Determine the (x, y) coordinate at the center of the cell enclosing the given text.  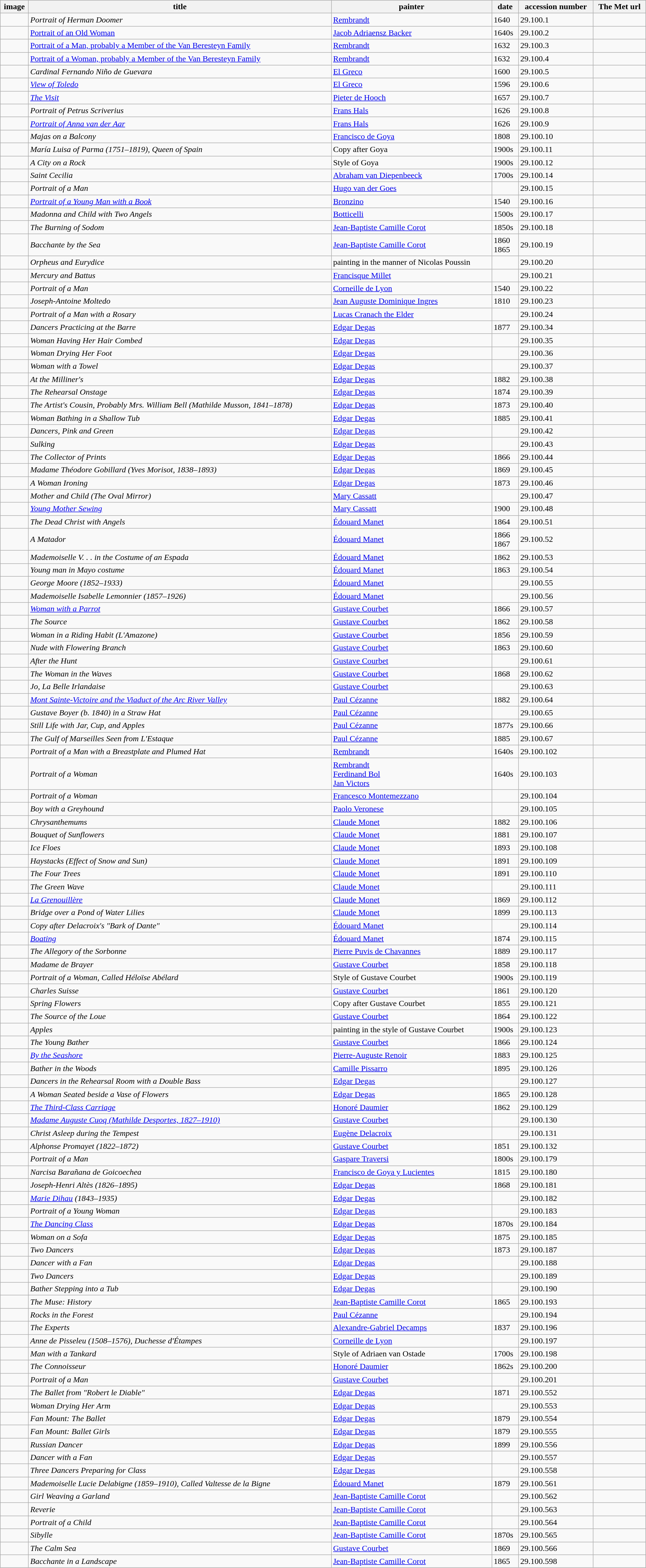
29.100.184 (556, 1224)
29.100.198 (556, 1354)
Portrait of a Young Woman (180, 1211)
29.100.3 (556, 46)
29.100.7 (556, 97)
29.100.557 (556, 1458)
29.100.563 (556, 1509)
29.100.38 (556, 379)
Bronzino (412, 201)
Portrait of Anna van der Aar (180, 123)
Jean Auguste Dominique Ingres (412, 301)
A Woman Seated beside a Vase of Flowers (180, 1094)
29.100.114 (556, 926)
29.100.181 (556, 1185)
Eugène Delacroix (412, 1133)
29.100.37 (556, 366)
Francesco Montemezzano (412, 796)
Portrait of a Child (180, 1522)
29.100.201 (556, 1380)
Portrait of a Woman, probably a Member of the Van Beresteyn Family (180, 59)
29.100.555 (556, 1431)
painter (412, 7)
Apples (180, 1030)
29.100.565 (556, 1535)
The Woman in the Waves (180, 674)
29.100.564 (556, 1522)
18601865 (505, 245)
The Young Bather (180, 1042)
Woman on a Sofa (180, 1237)
Christ Asleep during the Tempest (180, 1133)
1815 (505, 1172)
Jo, La Belle Irlandaise (180, 687)
The Artist's Cousin, Probably Mrs. William Bell (Mathilde Musson, 1841–1878) (180, 405)
Mother and Child (The Oval Mirror) (180, 496)
29.100.4 (556, 59)
Madame Auguste Cuoq (Mathilde Desportes, 1827–1910) (180, 1120)
Dancers in the Rehearsal Room with a Double Bass (180, 1081)
The Collector of Prints (180, 457)
29.100.34 (556, 327)
29.100.10 (556, 136)
Portrait of Petrus Scriverius (180, 110)
1900 (505, 509)
1855 (505, 1003)
29.100.58 (556, 622)
1895 (505, 1068)
María Luisa of Parma (1751–1819), Queen of Spain (180, 149)
title (180, 7)
1877 (505, 327)
29.100.41 (556, 418)
Mont Sainte-Victoire and the Viaduct of the Arc River Valley (180, 700)
1640 (505, 20)
29.100.45 (556, 470)
29.100.67 (556, 739)
The Visit (180, 97)
29.100.48 (556, 509)
Copy after Delacroix's "Bark of Dante" (180, 926)
29.100.44 (556, 457)
Bather Stepping into a Tub (180, 1289)
29.100.21 (556, 275)
29.100.554 (556, 1418)
29.100.132 (556, 1146)
Francisque Millet (412, 275)
29.100.125 (556, 1055)
Pierre Puvis de Chavannes (412, 952)
painting in the style of Gustave Courbet (412, 1030)
Bouquet of Sunflowers (180, 835)
29.100.552 (556, 1392)
La Grenouillère (180, 900)
29.100.121 (556, 1003)
Woman Having Her Hair Combed (180, 340)
1877s (505, 726)
The Rehearsal Onstage (180, 392)
Lucas Cranach the Elder (412, 314)
29.100.108 (556, 848)
By the Seashore (180, 1055)
29.100.120 (556, 990)
Boating (180, 939)
Madonna and Child with Two Angels (180, 214)
A City on a Rock (180, 163)
Orpheus and Eurydice (180, 262)
29.100.6 (556, 85)
29.100.61 (556, 661)
Jacob Adriaensz Backer (412, 33)
29.100.18 (556, 227)
29.100.43 (556, 444)
View of Toledo (180, 85)
29.100.63 (556, 687)
A Woman Ironing (180, 483)
1871 (505, 1392)
RembrandtFerdinand BolJan Victors (412, 774)
29.100.66 (556, 726)
29.100.117 (556, 952)
29.100.46 (556, 483)
The Third-Class Carriage (180, 1107)
29.100.106 (556, 822)
Copy after Goya (412, 149)
Mademoiselle V. . . in the Costume of an Espada (180, 557)
1889 (505, 952)
29.100.185 (556, 1237)
1596 (505, 85)
Portrait of a Man with a Breastplate and Plumed Hat (180, 751)
29.100.24 (556, 314)
29.100.17 (556, 214)
29.100.104 (556, 796)
Portrait of Herman Doomer (180, 20)
Bather in the Woods (180, 1068)
Botticelli (412, 214)
The Dancing Class (180, 1224)
29.100.59 (556, 635)
George Moore (1852–1933) (180, 583)
Abraham van Diepenbeeck (412, 176)
1808 (505, 136)
29.100.112 (556, 900)
painting in the manner of Nicolas Poussin (412, 262)
29.100.22 (556, 288)
29.100.126 (556, 1068)
image (14, 7)
29.100.113 (556, 913)
Portrait of a Young Man with a Book (180, 201)
The Burning of Sodom (180, 227)
29.100.558 (556, 1471)
Francisco de Goya y Lucientes (412, 1172)
At the Milliner's (180, 379)
Woman Bathing in a Shallow Tub (180, 418)
29.100.180 (556, 1172)
Alphonse Promayet (1822–1872) (180, 1146)
Style of Goya (412, 163)
29.100.124 (556, 1042)
29.100.566 (556, 1548)
29.100.109 (556, 861)
29.100.5 (556, 72)
Young Mother Sewing (180, 509)
29.100.196 (556, 1328)
29.100.16 (556, 201)
Gustave Boyer (b. 1840) in a Straw Hat (180, 713)
29.100.15 (556, 188)
18661867 (505, 539)
Portrait of a Man with a Rosary (180, 314)
After the Hunt (180, 661)
29.100.111 (556, 887)
The Allegory of the Sorbonne (180, 952)
29.100.35 (556, 340)
29.100.20 (556, 262)
29.100.189 (556, 1276)
29.100.14 (556, 176)
29.100.183 (556, 1211)
Paolo Veronese (412, 809)
29.100.1 (556, 20)
29.100.65 (556, 713)
Rocks in the Forest (180, 1315)
Woman with a Parrot (180, 609)
1851 (505, 1146)
The Calm Sea (180, 1548)
1881 (505, 835)
29.100.40 (556, 405)
Girl Weaving a Garland (180, 1496)
29.100.42 (556, 431)
Narcisa Barañana de Goicoechea (180, 1172)
Woman Drying Her Foot (180, 353)
Haystacks (Effect of Snow and Sun) (180, 861)
29.100.130 (556, 1120)
29.100.197 (556, 1341)
29.100.47 (556, 496)
1858 (505, 964)
29.100.556 (556, 1445)
date (505, 7)
29.100.102 (556, 751)
Mercury and Battus (180, 275)
29.100.23 (556, 301)
1861 (505, 990)
29.100.36 (556, 353)
1893 (505, 848)
29.100.194 (556, 1315)
Saint Cecilia (180, 176)
The Gulf of Marseilles Seen from L'Estaque (180, 739)
Marie Dihau (1843–1935) (180, 1198)
The Source (180, 622)
29.100.119 (556, 977)
Hugo van der Goes (412, 188)
The Muse: History (180, 1302)
Joseph-Antoine Moltedo (180, 301)
Madame Théodore Gobillard (Yves Morisot, 1838–1893) (180, 470)
29.100.54 (556, 570)
29.100.64 (556, 700)
1657 (505, 97)
29.100.8 (556, 110)
Woman in a Riding Habit (L'Amazone) (180, 635)
1850s (505, 227)
29.100.11 (556, 149)
29.100.598 (556, 1561)
29.100.19 (556, 245)
29.100.128 (556, 1094)
29.100.129 (556, 1107)
Reverie (180, 1509)
29.100.182 (556, 1198)
1862s (505, 1367)
Fan Mount: Ballet Girls (180, 1431)
29.100.562 (556, 1496)
The Connoisseur (180, 1367)
29.100.110 (556, 874)
29.100.561 (556, 1483)
29.100.188 (556, 1263)
Madame de Brayer (180, 964)
Portrait of an Old Woman (180, 33)
The Green Wave (180, 887)
Mademoiselle Lucie Delabigne (1859–1910), Called Valtesse de la Bigne (180, 1483)
1810 (505, 301)
Boy with a Greyhound (180, 809)
29.100.187 (556, 1250)
29.100.12 (556, 163)
Pierre-Auguste Renoir (412, 1055)
1600 (505, 72)
29.100.115 (556, 939)
29.100.190 (556, 1289)
The Four Trees (180, 874)
The Ballet from "Robert le Diable" (180, 1392)
29.100.39 (556, 392)
Anne de Pisseleu (1508–1576), Duchesse d'Étampes (180, 1341)
29.100.52 (556, 539)
Young man in Mayo costume (180, 570)
Woman with a Towel (180, 366)
Bacchante in a Landscape (180, 1561)
The Experts (180, 1328)
Bacchante by the Sea (180, 245)
Pieter de Hooch (412, 97)
29.100.107 (556, 835)
Dancers, Pink and Green (180, 431)
29.100.9 (556, 123)
1837 (505, 1328)
Portrait of a Man, probably a Member of the Van Beresteyn Family (180, 46)
Spring Flowers (180, 1003)
29.100.200 (556, 1367)
1875 (505, 1237)
Style of Gustave Courbet (412, 977)
29.100.57 (556, 609)
29.100.127 (556, 1081)
Majas on a Balcony (180, 136)
29.100.193 (556, 1302)
The Met url (619, 7)
The Source of the Loue (180, 1016)
Francisco de Goya (412, 136)
Ice Floes (180, 848)
29.100.118 (556, 964)
accession number (556, 7)
Mademoiselle Isabelle Lemonnier (1857–1926) (180, 596)
29.100.62 (556, 674)
Sulking (180, 444)
Sibylle (180, 1535)
Charles Suisse (180, 990)
Chrysanthemums (180, 822)
Alexandre-Gabriel Decamps (412, 1328)
1856 (505, 635)
29.100.60 (556, 648)
Portrait of a Woman, Called Héloïse Abélard (180, 977)
A Matador (180, 539)
29.100.122 (556, 1016)
Joseph-Henri Altès (1826–1895) (180, 1185)
Man with a Tankard (180, 1354)
Bridge over a Pond of Water Lilies (180, 913)
29.100.53 (556, 557)
29.100.103 (556, 774)
1883 (505, 1055)
29.100.553 (556, 1405)
Copy after Gustave Courbet (412, 1003)
29.100.56 (556, 596)
29.100.179 (556, 1159)
Cardinal Fernando Niño de Guevara (180, 72)
29.100.55 (556, 583)
The Dead Christ with Angels (180, 522)
Still Life with Jar, Cup, and Apples (180, 726)
29.100.2 (556, 33)
1500s (505, 214)
29.100.105 (556, 809)
Dancers Practicing at the Barre (180, 327)
1800s (505, 1159)
Fan Mount: The Ballet (180, 1418)
Three Dancers Preparing for Class (180, 1471)
29.100.51 (556, 522)
Russian Dancer (180, 1445)
Style of Adriaen van Ostade (412, 1354)
Woman Drying Her Arm (180, 1405)
Camille Pissarro (412, 1068)
29.100.123 (556, 1030)
29.100.131 (556, 1133)
Nude with Flowering Branch (180, 648)
Gaspare Traversi (412, 1159)
